From the cell containing the given text, extract its center point as (x, y) coordinate. 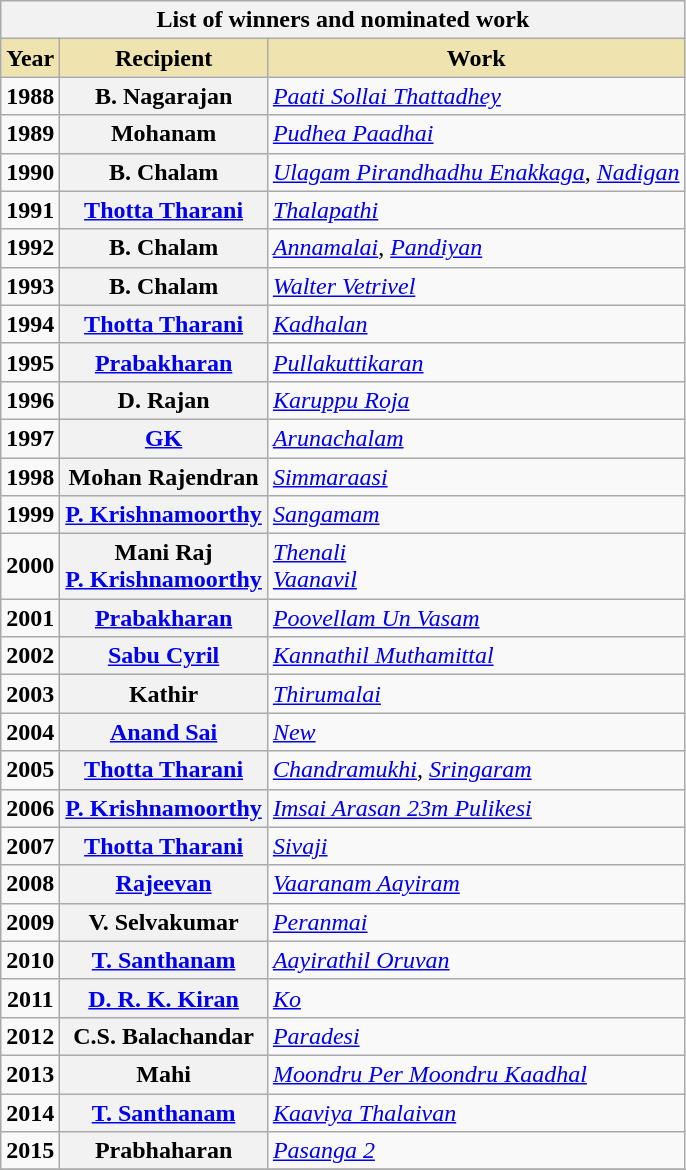
Walter Vetrivel (476, 286)
Mahi (164, 1074)
2010 (30, 960)
Mohanam (164, 134)
Paradesi (476, 1036)
2012 (30, 1036)
2011 (30, 998)
Moondru Per Moondru Kaadhal (476, 1074)
Sivaji (476, 846)
Pullakuttikaran (476, 362)
Pudhea Paadhai (476, 134)
Poovellam Un Vasam (476, 618)
1991 (30, 210)
D. R. K. Kiran (164, 998)
Annamalai, Pandiyan (476, 248)
Imsai Arasan 23m Pulikesi (476, 808)
Thirumalai (476, 694)
Vaaranam Aayiram (476, 884)
1988 (30, 96)
1989 (30, 134)
Pasanga 2 (476, 1151)
2008 (30, 884)
Sangamam (476, 515)
2009 (30, 922)
1993 (30, 286)
Thalapathi (476, 210)
1994 (30, 324)
Peranmai (476, 922)
Kaaviya Thalaivan (476, 1113)
Karuppu Roja (476, 400)
List of winners and nominated work (343, 20)
2007 (30, 846)
Prabhaharan (164, 1151)
Chandramukhi, Sringaram (476, 770)
ThenaliVaanavil (476, 566)
2000 (30, 566)
Work (476, 58)
Recipient (164, 58)
1996 (30, 400)
2014 (30, 1113)
Ulagam Pirandhadhu Enakkaga, Nadigan (476, 172)
1998 (30, 477)
Year (30, 58)
1990 (30, 172)
Aayirathil Oruvan (476, 960)
2001 (30, 618)
New (476, 732)
2015 (30, 1151)
Paati Sollai Thattadhey (476, 96)
2002 (30, 656)
V. Selvakumar (164, 922)
GK (164, 438)
1995 (30, 362)
1999 (30, 515)
Simmaraasi (476, 477)
Kannathil Muthamittal (476, 656)
Kathir (164, 694)
2003 (30, 694)
B. Nagarajan (164, 96)
2006 (30, 808)
Arunachalam (476, 438)
Mohan Rajendran (164, 477)
Mani RajP. Krishnamoorthy (164, 566)
2004 (30, 732)
1997 (30, 438)
Anand Sai (164, 732)
Sabu Cyril (164, 656)
Kadhalan (476, 324)
C.S. Balachandar (164, 1036)
2005 (30, 770)
Rajeevan (164, 884)
1992 (30, 248)
Ko (476, 998)
D. Rajan (164, 400)
2013 (30, 1074)
